Return (X, Y) of the center of cell containing provided text 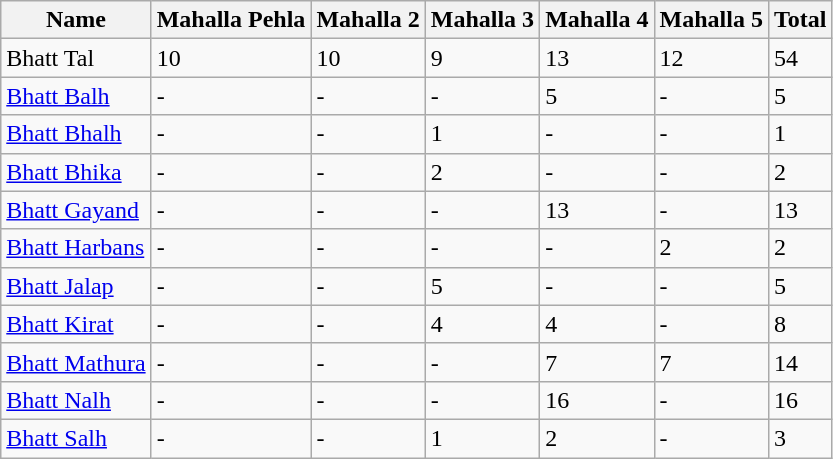
54 (800, 58)
12 (711, 58)
9 (482, 58)
Mahalla 2 (368, 20)
3 (800, 438)
Bhatt Salh (76, 438)
Bhatt Mathura (76, 362)
Bhatt Tal (76, 58)
Name (76, 20)
8 (800, 324)
Mahalla 3 (482, 20)
Mahalla 4 (597, 20)
Bhatt Kirat (76, 324)
Bhatt Bhika (76, 172)
Mahalla 5 (711, 20)
Bhatt Balh (76, 96)
14 (800, 362)
Bhatt Jalap (76, 286)
Bhatt Bhalh (76, 134)
Total (800, 20)
Bhatt Nalh (76, 400)
Bhatt Harbans (76, 248)
Mahalla Pehla (231, 20)
Bhatt Gayand (76, 210)
